Find where the given text appears and provide that cell's center as [x, y] coordinate. 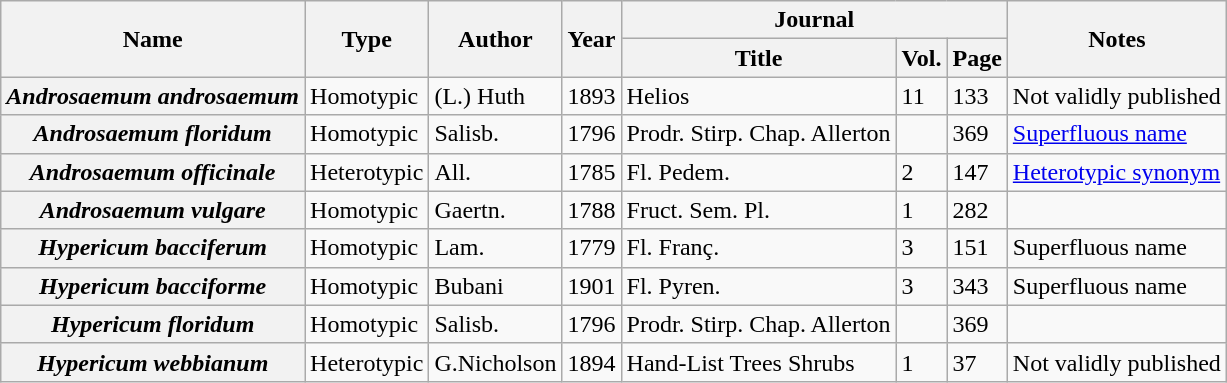
37 [977, 362]
282 [977, 210]
Lam. [496, 248]
Hypericum bacciferum [153, 248]
G.Nicholson [496, 362]
Journal [814, 20]
1893 [592, 96]
Fruct. Sem. Pl. [758, 210]
1894 [592, 362]
1901 [592, 286]
Androsaemum officinale [153, 172]
Androsaemum vulgare [153, 210]
151 [977, 248]
Helios [758, 96]
Year [592, 39]
Gaertn. [496, 210]
147 [977, 172]
Author [496, 39]
1788 [592, 210]
Page [977, 58]
Hand-List Trees Shrubs [758, 362]
Fl. Franç. [758, 248]
Bubani [496, 286]
1779 [592, 248]
343 [977, 286]
Hypericum floridum [153, 324]
Fl. Pyren. [758, 286]
Name [153, 39]
Heterotypic synonym [1116, 172]
Vol. [922, 58]
1785 [592, 172]
11 [922, 96]
Androsaemum androsaemum [153, 96]
Title [758, 58]
Hypericum bacciforme [153, 286]
2 [922, 172]
Type [367, 39]
All. [496, 172]
Fl. Pedem. [758, 172]
(L.) Huth [496, 96]
Hypericum webbianum [153, 362]
133 [977, 96]
Notes [1116, 39]
Androsaemum floridum [153, 134]
